From the cell containing the given text, extract its center point as (x, y) coordinate. 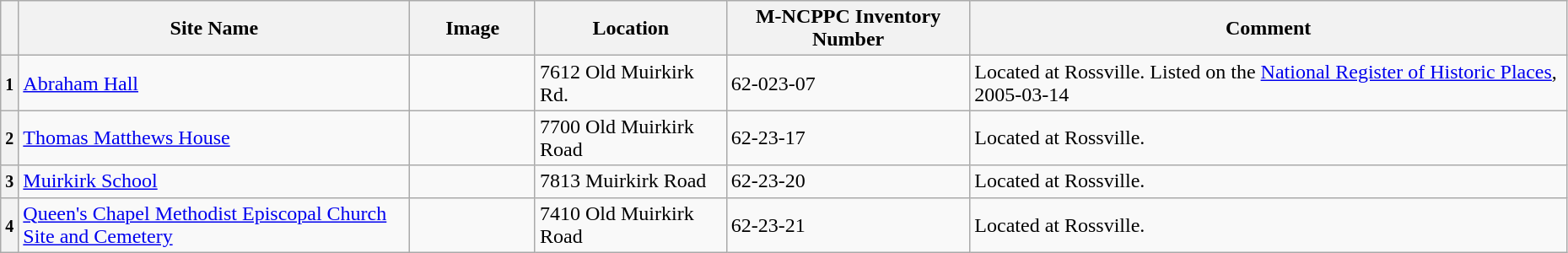
3 (10, 181)
62-023-07 (849, 83)
M-NCPPC Inventory Number (849, 29)
Comment (1269, 29)
Queen's Chapel Methodist Episcopal Church Site and Cemetery (214, 224)
62-23-17 (849, 138)
4 (10, 224)
Location (631, 29)
Abraham Hall (214, 83)
2 (10, 138)
62-23-20 (849, 181)
1 (10, 83)
62-23-21 (849, 224)
7410 Old Muirkirk Road (631, 224)
7700 Old Muirkirk Road (631, 138)
Muirkirk School (214, 181)
Thomas Matthews House (214, 138)
Located at Rossville. Listed on the National Register of Historic Places, 2005-03-14 (1269, 83)
Site Name (214, 29)
Image (472, 29)
7612 Old Muirkirk Rd. (631, 83)
7813 Muirkirk Road (631, 181)
